Pinpoint the cell where the given text exists, returning its [x, y] midpoint coordinate. 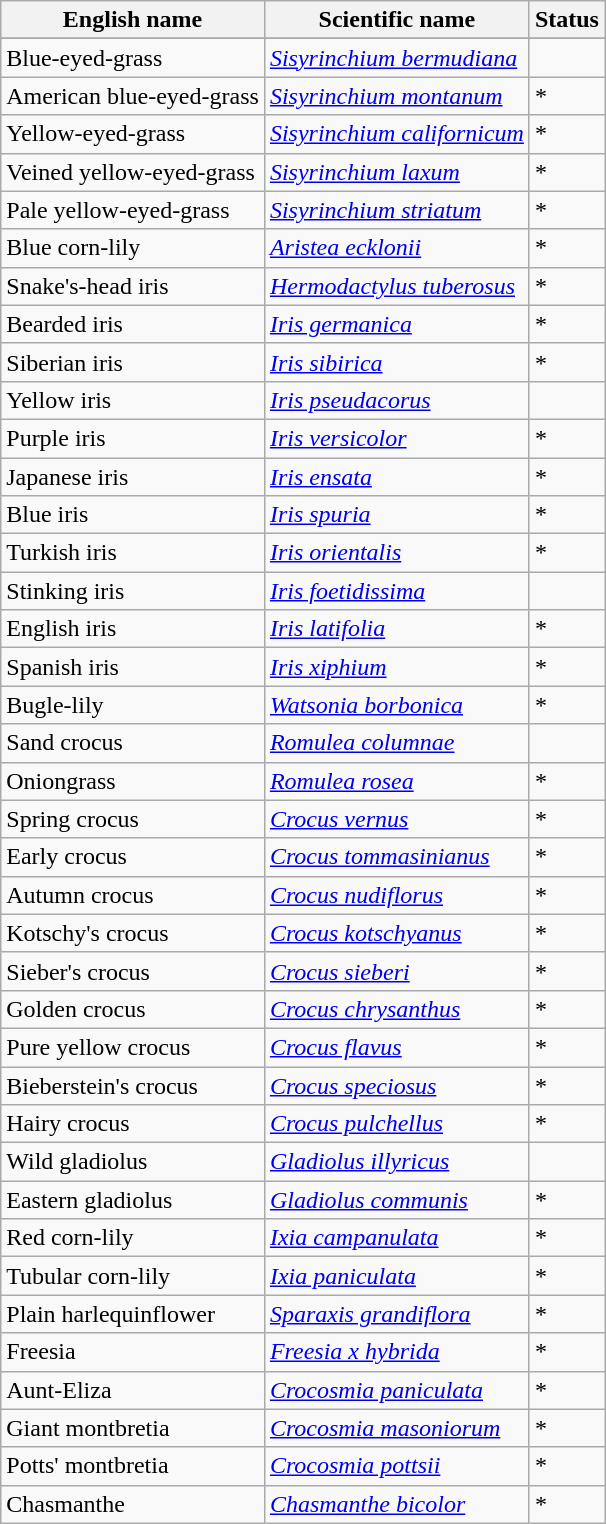
Scientific name [396, 20]
Yellow iris [133, 400]
Crocus vernus [396, 819]
Potts' montbretia [133, 1466]
Iris spuria [396, 515]
Crocus pulchellus [396, 1124]
Sisyrinchium striatum [396, 210]
Romulea columnae [396, 743]
Iris pseudacorus [396, 400]
Gladiolus communis [396, 1200]
Blue corn-lily [133, 248]
Crocus speciosus [396, 1085]
Sisyrinchium laxum [396, 172]
Sieber's crocus [133, 971]
Gladiolus illyricus [396, 1162]
Red corn-lily [133, 1238]
Crocosmia masoniorum [396, 1428]
Watsonia borbonica [396, 705]
Pure yellow crocus [133, 1047]
Hermodactylus tuberosus [396, 286]
Crocus tommasinianus [396, 857]
Spring crocus [133, 819]
American blue-eyed-grass [133, 96]
Crocus chrysanthus [396, 1009]
Crocus flavus [396, 1047]
Crocus nudiflorus [396, 895]
English iris [133, 629]
Sisyrinchium bermudiana [396, 58]
Iris latifolia [396, 629]
Aristea ecklonii [396, 248]
Iris xiphium [396, 667]
Golden crocus [133, 1009]
Chasmanthe [133, 1504]
Japanese iris [133, 477]
Bugle-lily [133, 705]
Autumn crocus [133, 895]
Turkish iris [133, 553]
Yellow-eyed-grass [133, 134]
Giant montbretia [133, 1428]
Spanish iris [133, 667]
Plain harlequinflower [133, 1314]
Iris sibirica [396, 362]
Iris ensata [396, 477]
Freesia [133, 1352]
Crocosmia pottsii [396, 1466]
English name [133, 20]
Iris foetidissima [396, 591]
Crocosmia paniculata [396, 1390]
Bearded iris [133, 324]
Crocus sieberi [396, 971]
Blue iris [133, 515]
Early crocus [133, 857]
Ixia campanulata [396, 1238]
Iris orientalis [396, 553]
Crocus kotschyanus [396, 933]
Snake's-head iris [133, 286]
Purple iris [133, 438]
Bieberstein's crocus [133, 1085]
Ixia paniculata [396, 1276]
Romulea rosea [396, 781]
Sisyrinchium montanum [396, 96]
Veined yellow-eyed-grass [133, 172]
Iris germanica [396, 324]
Siberian iris [133, 362]
Tubular corn-lily [133, 1276]
Sisyrinchium californicum [396, 134]
Kotschy's crocus [133, 933]
Sparaxis grandiflora [396, 1314]
Pale yellow-eyed-grass [133, 210]
Status [566, 20]
Stinking iris [133, 591]
Oniongrass [133, 781]
Sand crocus [133, 743]
Hairy crocus [133, 1124]
Blue-eyed-grass [133, 58]
Freesia x hybrida [396, 1352]
Aunt-Eliza [133, 1390]
Chasmanthe bicolor [396, 1504]
Wild gladiolus [133, 1162]
Iris versicolor [396, 438]
Eastern gladiolus [133, 1200]
